Find where the given text appears and provide that cell's center as [X, Y] coordinate. 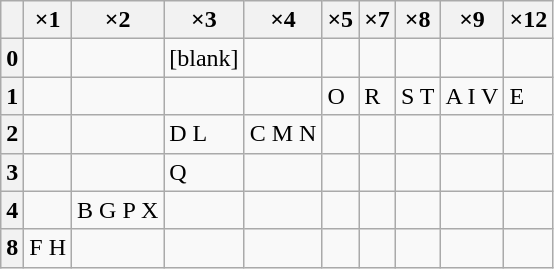
2 [12, 134]
R [378, 96]
A I V [472, 96]
F H [48, 248]
[blank] [204, 58]
×12 [528, 20]
×1 [48, 20]
0 [12, 58]
×5 [340, 20]
S T [418, 96]
4 [12, 210]
E [528, 96]
×9 [472, 20]
×2 [118, 20]
×8 [418, 20]
3 [12, 172]
C M N [283, 134]
8 [12, 248]
×7 [378, 20]
B G P X [118, 210]
×3 [204, 20]
Q [204, 172]
D L [204, 134]
1 [12, 96]
×4 [283, 20]
O [340, 96]
